For the text-containing cell, return its midpoint in [X, Y] coordinate format. 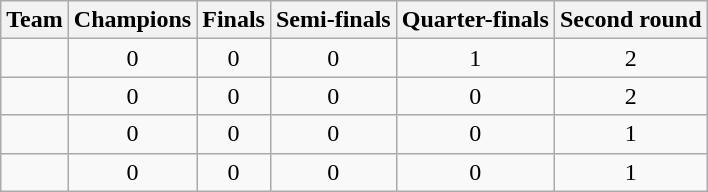
Team [35, 20]
Quarter-finals [475, 20]
Finals [234, 20]
Semi-finals [333, 20]
Champions [132, 20]
Second round [630, 20]
